Search for the cell housing the specified text and yield its (x, y) center coordinate. 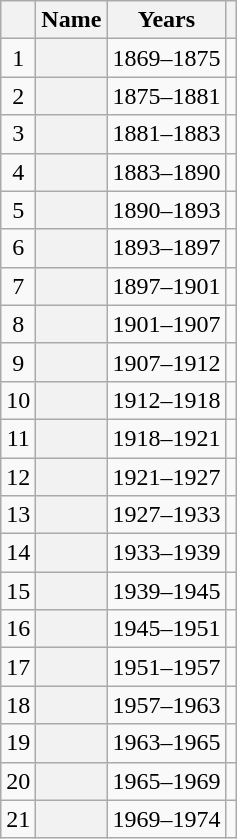
3 (18, 134)
7 (18, 286)
1875–1881 (166, 96)
1927–1933 (166, 515)
1963–1965 (166, 743)
21 (18, 819)
8 (18, 324)
12 (18, 477)
9 (18, 362)
1881–1883 (166, 134)
1951–1957 (166, 667)
1957–1963 (166, 705)
1921–1927 (166, 477)
1912–1918 (166, 400)
18 (18, 705)
1939–1945 (166, 591)
6 (18, 248)
11 (18, 438)
10 (18, 400)
17 (18, 667)
5 (18, 210)
15 (18, 591)
1869–1875 (166, 58)
1893–1897 (166, 248)
1897–1901 (166, 286)
1907–1912 (166, 362)
1918–1921 (166, 438)
14 (18, 553)
1890–1893 (166, 210)
1901–1907 (166, 324)
Name (72, 20)
2 (18, 96)
20 (18, 781)
16 (18, 629)
1933–1939 (166, 553)
19 (18, 743)
Years (166, 20)
1969–1974 (166, 819)
1 (18, 58)
1945–1951 (166, 629)
1965–1969 (166, 781)
4 (18, 172)
13 (18, 515)
1883–1890 (166, 172)
